Return (x, y) of the center of cell containing provided text 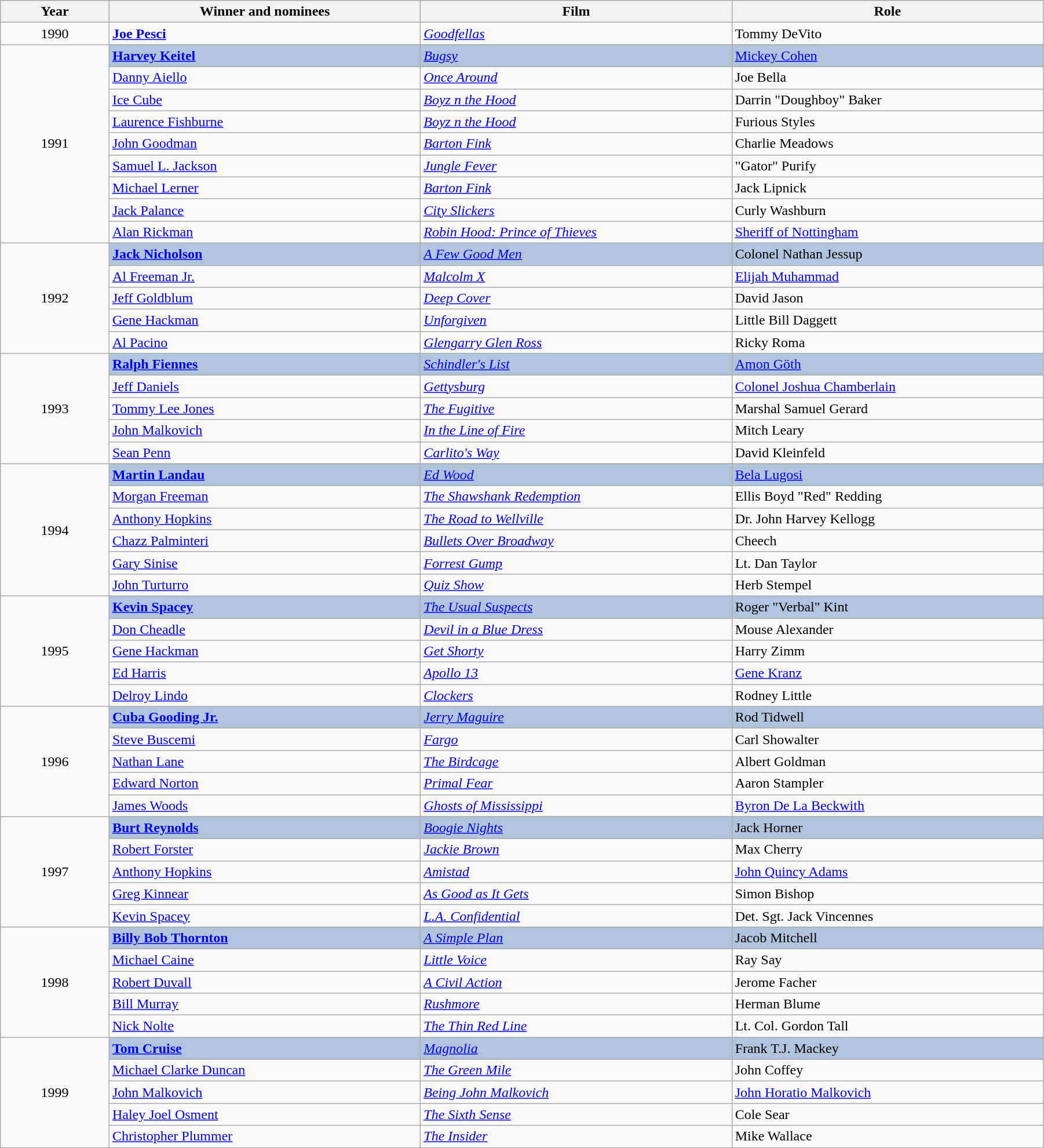
Rod Tidwell (888, 717)
Forrest Gump (576, 563)
Winner and nominees (264, 12)
Boogie Nights (576, 828)
Furious Styles (888, 122)
Lt. Dan Taylor (888, 563)
Role (888, 12)
Bill Murray (264, 1004)
Ed Harris (264, 673)
1997 (55, 872)
Mouse Alexander (888, 629)
Al Freeman Jr. (264, 276)
Get Shorty (576, 651)
Mickey Cohen (888, 56)
A Civil Action (576, 982)
Amistad (576, 872)
Jerry Maguire (576, 717)
City Slickers (576, 210)
David Kleinfeld (888, 453)
Al Pacino (264, 342)
Simon Bishop (888, 894)
1990 (55, 34)
Gary Sinise (264, 563)
Martin Landau (264, 475)
Sean Penn (264, 453)
Little Bill Daggett (888, 320)
Devil in a Blue Dress (576, 629)
Schindler's List (576, 365)
The Road to Wellville (576, 519)
The Insider (576, 1136)
John Goodman (264, 144)
Joe Bella (888, 78)
The Usual Suspects (576, 607)
Fargo (576, 739)
Michael Clarke Duncan (264, 1070)
Darrin "Doughboy" Baker (888, 100)
Herb Stempel (888, 585)
John Quincy Adams (888, 872)
Don Cheadle (264, 629)
Rushmore (576, 1004)
Charlie Meadows (888, 144)
Steve Buscemi (264, 739)
Harvey Keitel (264, 56)
Elijah Muhammad (888, 276)
Joe Pesci (264, 34)
Robin Hood: Prince of Thieves (576, 232)
The Sixth Sense (576, 1114)
David Jason (888, 298)
Samuel L. Jackson (264, 166)
Nick Nolte (264, 1026)
John Horatio Malkovich (888, 1092)
Chazz Palminteri (264, 541)
Morgan Freeman (264, 497)
Aaron Stampler (888, 783)
1993 (55, 409)
Mike Wallace (888, 1136)
Roger "Verbal" Kint (888, 607)
Colonel Nathan Jessup (888, 254)
1992 (55, 298)
Haley Joel Osment (264, 1114)
1998 (55, 982)
John Coffey (888, 1070)
"Gator" Purify (888, 166)
Little Voice (576, 960)
A Simple Plan (576, 938)
Byron De La Beckwith (888, 806)
Film (576, 12)
Ed Wood (576, 475)
Quiz Show (576, 585)
Det. Sgt. Jack Vincennes (888, 916)
Danny Aiello (264, 78)
The Fugitive (576, 409)
Albert Goldman (888, 761)
Burt Reynolds (264, 828)
Amon Göth (888, 365)
Billy Bob Thornton (264, 938)
Mitch Leary (888, 431)
Deep Cover (576, 298)
The Birdcage (576, 761)
Max Cherry (888, 850)
Tommy Lee Jones (264, 409)
Jackie Brown (576, 850)
Ricky Roma (888, 342)
Jacob Mitchell (888, 938)
Herman Blume (888, 1004)
Alan Rickman (264, 232)
John Turturro (264, 585)
Robert Forster (264, 850)
Curly Washburn (888, 210)
The Shawshank Redemption (576, 497)
In the Line of Fire (576, 431)
Jack Horner (888, 828)
Bullets Over Broadway (576, 541)
The Green Mile (576, 1070)
L.A. Confidential (576, 916)
Tom Cruise (264, 1048)
Greg Kinnear (264, 894)
Jeff Daniels (264, 387)
Colonel Joshua Chamberlain (888, 387)
Michael Caine (264, 960)
Ghosts of Mississippi (576, 806)
1995 (55, 651)
Year (55, 12)
Ellis Boyd "Red" Redding (888, 497)
Apollo 13 (576, 673)
Harry Zimm (888, 651)
Robert Duvall (264, 982)
Edward Norton (264, 783)
A Few Good Men (576, 254)
Once Around (576, 78)
Goodfellas (576, 34)
Bugsy (576, 56)
The Thin Red Line (576, 1026)
Being John Malkovich (576, 1092)
Tommy DeVito (888, 34)
Jeff Goldblum (264, 298)
Primal Fear (576, 783)
As Good as It Gets (576, 894)
Gene Kranz (888, 673)
Carl Showalter (888, 739)
Jack Lipnick (888, 188)
Laurence Fishburne (264, 122)
1991 (55, 144)
Glengarry Glen Ross (576, 342)
James Woods (264, 806)
1996 (55, 761)
Cole Sear (888, 1114)
Jungle Fever (576, 166)
1999 (55, 1092)
Sheriff of Nottingham (888, 232)
Bela Lugosi (888, 475)
Unforgiven (576, 320)
Christopher Plummer (264, 1136)
Cuba Gooding Jr. (264, 717)
Rodney Little (888, 695)
Clockers (576, 695)
Ray Say (888, 960)
Ice Cube (264, 100)
Delroy Lindo (264, 695)
Malcolm X (576, 276)
Michael Lerner (264, 188)
Jack Nicholson (264, 254)
1994 (55, 530)
Jerome Facher (888, 982)
Cheech (888, 541)
Dr. John Harvey Kellogg (888, 519)
Marshal Samuel Gerard (888, 409)
Nathan Lane (264, 761)
Carlito's Way (576, 453)
Jack Palance (264, 210)
Magnolia (576, 1048)
Ralph Fiennes (264, 365)
Frank T.J. Mackey (888, 1048)
Lt. Col. Gordon Tall (888, 1026)
Gettysburg (576, 387)
